Detect which cell encompasses the target text, then output its (X, Y) center coordinate. 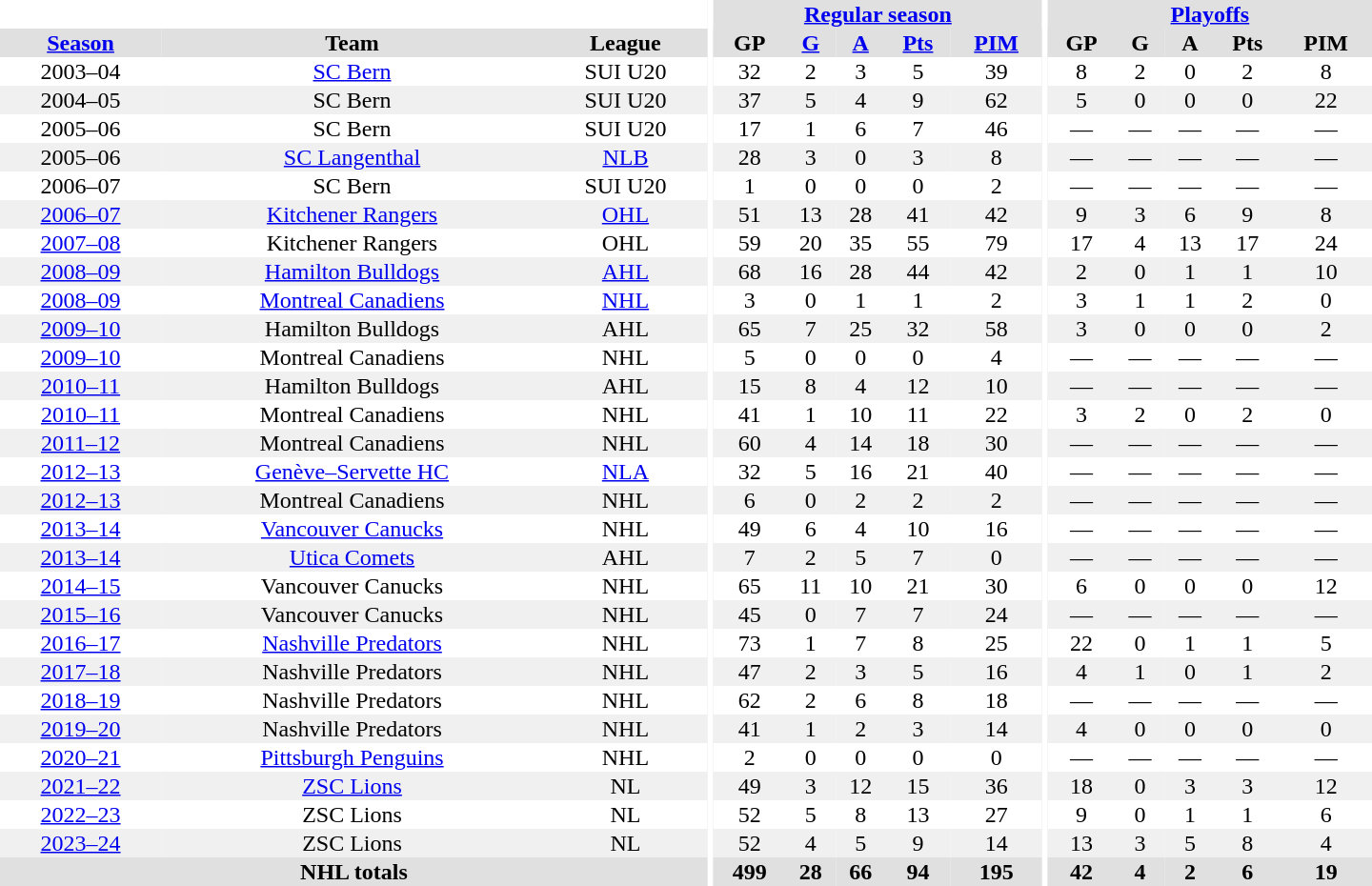
20 (811, 243)
73 (750, 643)
47 (750, 672)
94 (918, 872)
58 (997, 329)
Playoffs (1210, 14)
66 (860, 872)
2019–20 (80, 729)
51 (750, 214)
2021–22 (80, 786)
2020–21 (80, 757)
68 (750, 272)
NHL totals (354, 872)
60 (750, 443)
2023–24 (80, 843)
19 (1326, 872)
2011–12 (80, 443)
Utica Comets (353, 557)
44 (918, 272)
40 (997, 472)
2022–23 (80, 815)
League (625, 43)
37 (750, 100)
Genève–Servette HC (353, 472)
Team (353, 43)
55 (918, 243)
2015–16 (80, 614)
2018–19 (80, 700)
2014–15 (80, 586)
2004–05 (80, 100)
Season (80, 43)
Pittsburgh Penguins (353, 757)
35 (860, 243)
46 (997, 129)
2003–04 (80, 71)
NLB (625, 157)
36 (997, 786)
Regular season (878, 14)
59 (750, 243)
195 (997, 872)
27 (997, 815)
2016–17 (80, 643)
SC Langenthal (353, 157)
NLA (625, 472)
39 (997, 71)
499 (750, 872)
2017–18 (80, 672)
45 (750, 614)
79 (997, 243)
2007–08 (80, 243)
